Search for the cell housing the specified text and yield its (x, y) center coordinate. 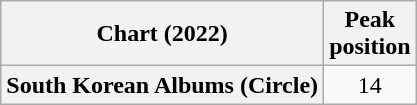
Peakposition (370, 34)
South Korean Albums (Circle) (162, 85)
14 (370, 85)
Chart (2022) (162, 34)
